From the cell containing the given text, extract its center point as (x, y) coordinate. 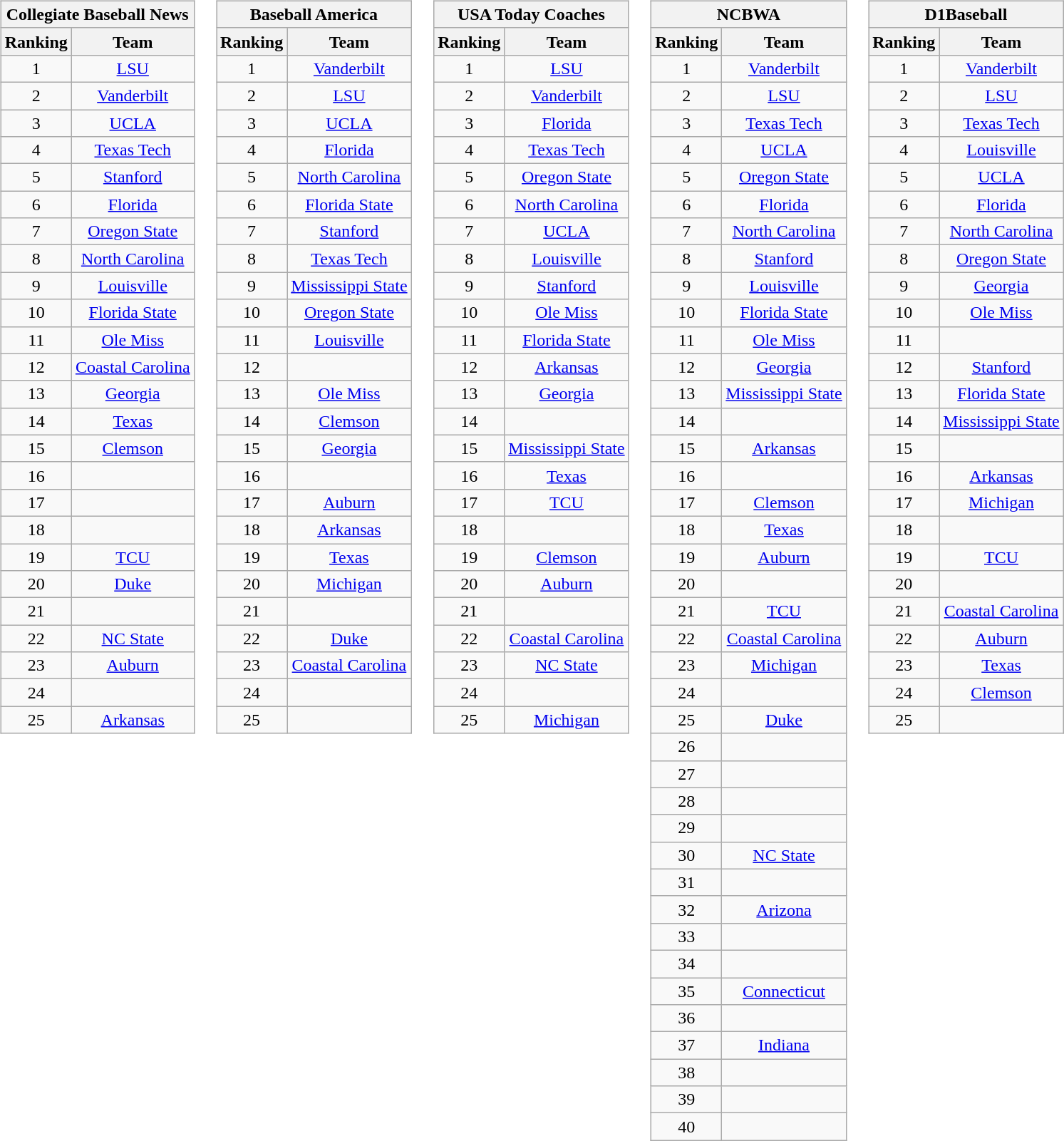
D1Baseball (966, 14)
34 (687, 964)
40 (687, 1127)
26 (687, 747)
38 (687, 1073)
29 (687, 828)
35 (687, 991)
USA Today Coaches (532, 14)
Arizona (784, 909)
30 (687, 855)
31 (687, 882)
Baseball America (314, 14)
Connecticut (784, 991)
32 (687, 909)
Indiana (784, 1046)
Collegiate Baseball News (97, 14)
37 (687, 1046)
27 (687, 774)
39 (687, 1100)
28 (687, 801)
NCBWA (749, 14)
33 (687, 936)
36 (687, 1018)
